Return [x, y] of the center of cell containing provided text 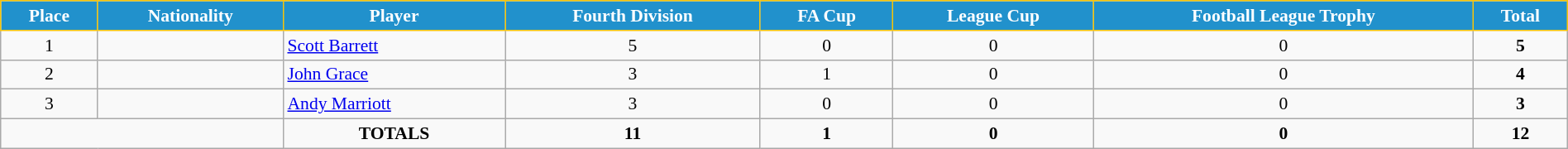
FA Cup [827, 16]
TOTALS [394, 134]
12 [1521, 134]
4 [1521, 74]
Scott Barrett [394, 46]
Fourth Division [633, 16]
11 [633, 134]
Andy Marriott [394, 104]
Nationality [190, 16]
Player [394, 16]
Place [50, 16]
Total [1521, 16]
John Grace [394, 74]
Football League Trophy [1284, 16]
2 [50, 74]
League Cup [993, 16]
